Identify which cell holds the provided text, then report its [X, Y] central coordinate. 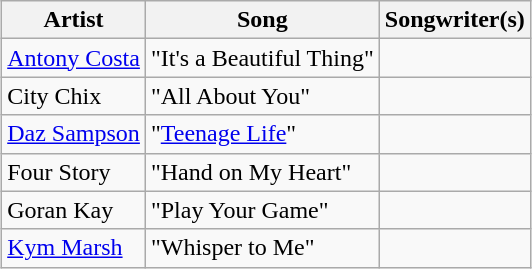
Kym Marsh [74, 248]
Four Story [74, 172]
City Chix [74, 96]
"Hand on My Heart" [262, 172]
Antony Costa [74, 58]
Goran Kay [74, 210]
Songwriter(s) [454, 20]
Artist [74, 20]
"Play Your Game" [262, 210]
"Teenage Life" [262, 134]
Daz Sampson [74, 134]
"Whisper to Me" [262, 248]
Song [262, 20]
"All About You" [262, 96]
"It's a Beautiful Thing" [262, 58]
